Extract the (x, y) coordinate from the center of the cell holding the provided text.  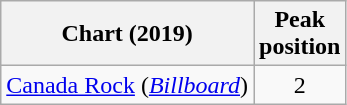
2 (300, 85)
Chart (2019) (128, 34)
Canada Rock (Billboard) (128, 85)
Peakposition (300, 34)
